Extract the (x, y) coordinate from the center of the cell holding the provided text.  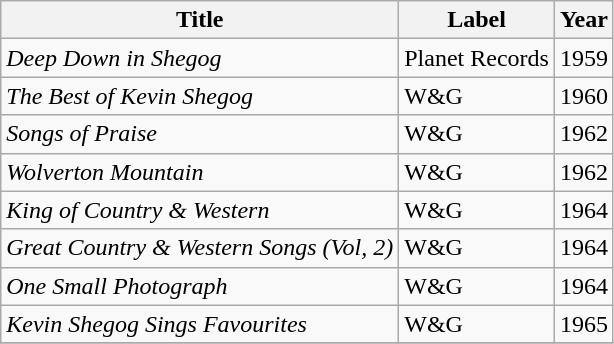
Label (477, 20)
Deep Down in Shegog (200, 58)
Year (584, 20)
1959 (584, 58)
Songs of Praise (200, 134)
Wolverton Mountain (200, 172)
1960 (584, 96)
Great Country & Western Songs (Vol, 2) (200, 248)
Title (200, 20)
Kevin Shegog Sings Favourites (200, 324)
The Best of Kevin Shegog (200, 96)
One Small Photograph (200, 286)
Planet Records (477, 58)
King of Country & Western (200, 210)
1965 (584, 324)
